Capture the cell that displays the provided text and extract its (x, y) central coordinate. 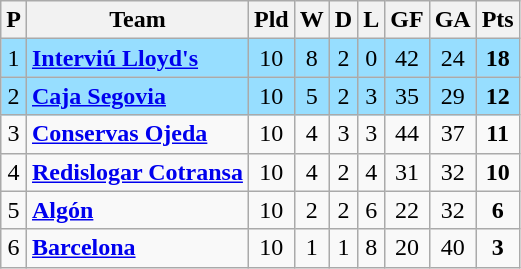
29 (452, 96)
37 (452, 134)
L (372, 20)
Conservas Ojeda (137, 134)
44 (407, 134)
P (14, 20)
Pts (498, 20)
20 (407, 248)
W (312, 20)
Barcelona (137, 248)
22 (407, 210)
11 (498, 134)
42 (407, 58)
31 (407, 172)
24 (452, 58)
GA (452, 20)
Redislogar Cotransa (137, 172)
18 (498, 58)
D (343, 20)
Team (137, 20)
12 (498, 96)
0 (372, 58)
GF (407, 20)
Algón (137, 210)
35 (407, 96)
40 (452, 248)
Caja Segovia (137, 96)
Pld (271, 20)
Interviú Lloyd's (137, 58)
